Detect which cell encompasses the target text, then output its [x, y] center coordinate. 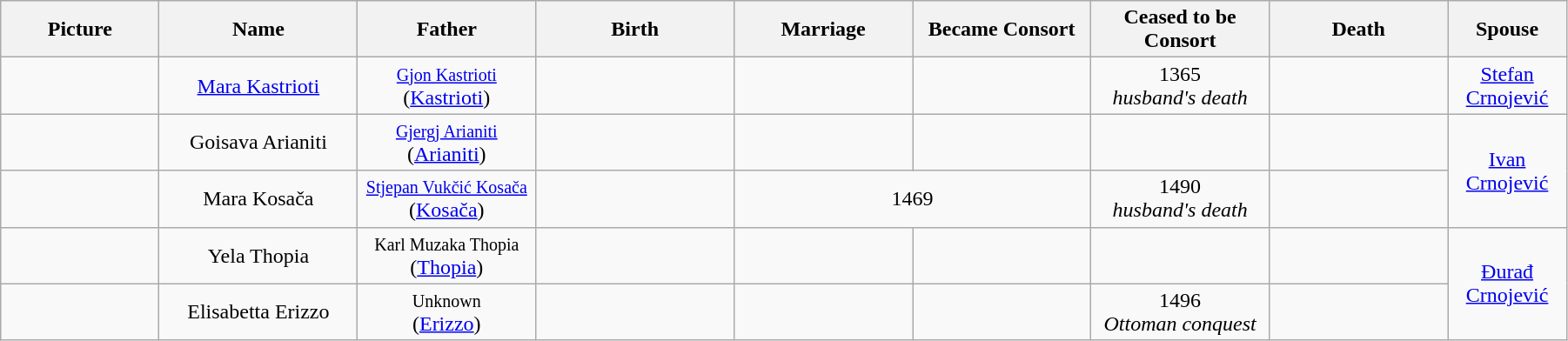
Gjon Kastrioti(Kastrioti) [447, 85]
1490husband's death [1180, 198]
Yela Thopia [258, 256]
Đurađ Crnojević [1507, 284]
Goisava Arianiti [258, 143]
Became Consort [1002, 30]
1496Ottoman conquest [1180, 311]
Stefan Crnojević [1507, 85]
Stjepan Vukčić Kosača(Kosača) [447, 198]
Mara Kastrioti [258, 85]
1469 [913, 198]
Marriage [823, 30]
Picture [80, 30]
Unknown(Erizzo) [447, 311]
Birth [635, 30]
Elisabetta Erizzo [258, 311]
Gjergj Arianiti(Arianiti) [447, 143]
Spouse [1507, 30]
Name [258, 30]
Ceased to be Consort [1180, 30]
1365husband's death [1180, 85]
Mara Kosača [258, 198]
Karl Muzaka Thopia(Thopia) [447, 256]
Death [1359, 30]
Ivan Crnojević [1507, 170]
Father [447, 30]
